Scan for the cell matching the given text and deliver its [X, Y] coordinate at center. 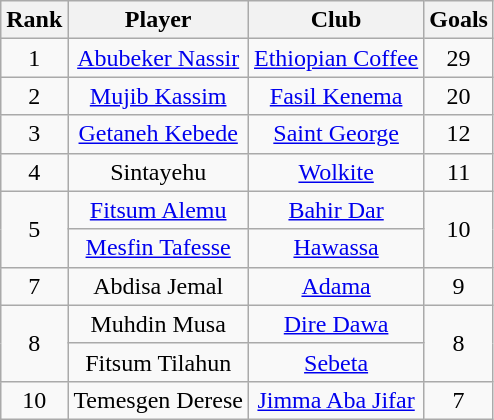
Temesgen Derese [158, 400]
4 [34, 172]
3 [34, 134]
Muhdin Musa [158, 324]
Mesfin Tafesse [158, 248]
Fasil Kenema [336, 96]
Abubeker Nassir [158, 58]
Fitsum Alemu [158, 210]
20 [459, 96]
2 [34, 96]
Rank [34, 20]
1 [34, 58]
Mujib Kassim [158, 96]
Jimma Aba Jifar [336, 400]
11 [459, 172]
12 [459, 134]
29 [459, 58]
Sintayehu [158, 172]
Fitsum Tilahun [158, 362]
Wolkite [336, 172]
Sebeta [336, 362]
Dire Dawa [336, 324]
Player [158, 20]
Abdisa Jemal [158, 286]
Saint George [336, 134]
Adama [336, 286]
Goals [459, 20]
Getaneh Kebede [158, 134]
Hawassa [336, 248]
Bahir Dar [336, 210]
9 [459, 286]
Club [336, 20]
5 [34, 229]
Ethiopian Coffee [336, 58]
